Determine the [X, Y] coordinate at the center of the cell enclosing the given text.  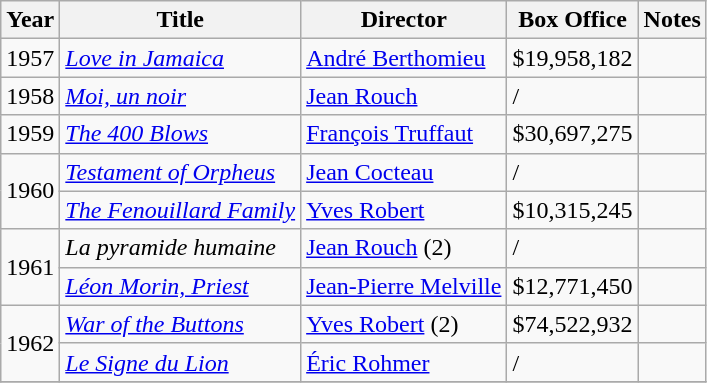
Éric Rohmer [404, 362]
$19,958,182 [572, 58]
1962 [30, 343]
La pyramide humaine [180, 248]
$74,522,932 [572, 324]
Notes [672, 20]
Jean Cocteau [404, 172]
1958 [30, 96]
The 400 Blows [180, 134]
Yves Robert (2) [404, 324]
Title [180, 20]
Year [30, 20]
$10,315,245 [572, 210]
Jean Rouch [404, 96]
Director [404, 20]
Jean-Pierre Melville [404, 286]
War of the Buttons [180, 324]
Jean Rouch (2) [404, 248]
François Truffaut [404, 134]
Léon Morin, Priest [180, 286]
$30,697,275 [572, 134]
1960 [30, 191]
1961 [30, 267]
Love in Jamaica [180, 58]
Yves Robert [404, 210]
Moi, un noir [180, 96]
1959 [30, 134]
$12,771,450 [572, 286]
André Berthomieu [404, 58]
Le Signe du Lion [180, 362]
Testament of Orpheus [180, 172]
1957 [30, 58]
Box Office [572, 20]
The Fenouillard Family [180, 210]
